Find where the given text appears and provide that cell's center as (X, Y) coordinate. 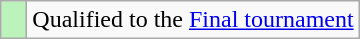
Qualified to the Final tournament (193, 20)
